Determine the (x, y) coordinate at the center of the cell enclosing the given text.  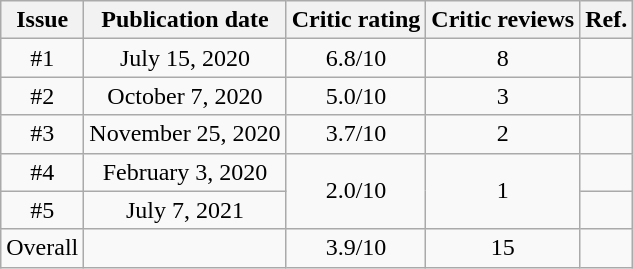
2.0/10 (356, 191)
July 15, 2020 (185, 58)
November 25, 2020 (185, 134)
5.0/10 (356, 96)
Critic reviews (503, 20)
Overall (42, 248)
1 (503, 191)
Ref. (606, 20)
6.8/10 (356, 58)
3.7/10 (356, 134)
3 (503, 96)
8 (503, 58)
Publication date (185, 20)
3.9/10 (356, 248)
#3 (42, 134)
Critic rating (356, 20)
#5 (42, 210)
#1 (42, 58)
October 7, 2020 (185, 96)
#4 (42, 172)
2 (503, 134)
15 (503, 248)
Issue (42, 20)
July 7, 2021 (185, 210)
#2 (42, 96)
February 3, 2020 (185, 172)
